Extract the [X, Y] coordinate from the center of the cell holding the provided text.  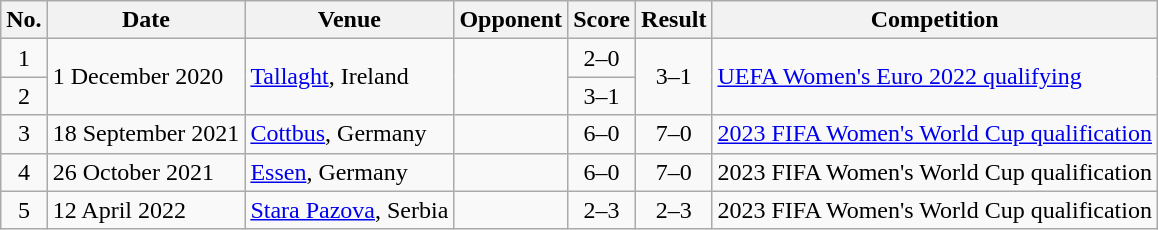
Date [146, 20]
Cottbus, Germany [350, 134]
Venue [350, 20]
Stara Pazova, Serbia [350, 210]
2 [24, 96]
Score [602, 20]
Essen, Germany [350, 172]
3 [24, 134]
2–0 [602, 58]
Result [674, 20]
12 April 2022 [146, 210]
1 December 2020 [146, 77]
Opponent [511, 20]
26 October 2021 [146, 172]
18 September 2021 [146, 134]
No. [24, 20]
Competition [935, 20]
UEFA Women's Euro 2022 qualifying [935, 77]
1 [24, 58]
4 [24, 172]
Tallaght, Ireland [350, 77]
5 [24, 210]
